Return the (X, Y) coordinate for the center point of the cell that contains the specified text.  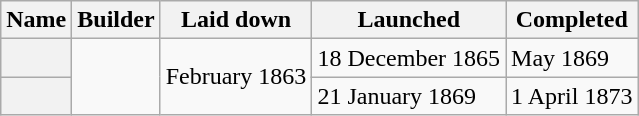
18 December 1865 (409, 58)
February 1863 (236, 77)
May 1869 (572, 58)
1 April 1873 (572, 96)
Completed (572, 20)
Name (36, 20)
Laid down (236, 20)
Launched (409, 20)
21 January 1869 (409, 96)
Builder (116, 20)
